Extract the [X, Y] coordinate from the center of the cell holding the provided text.  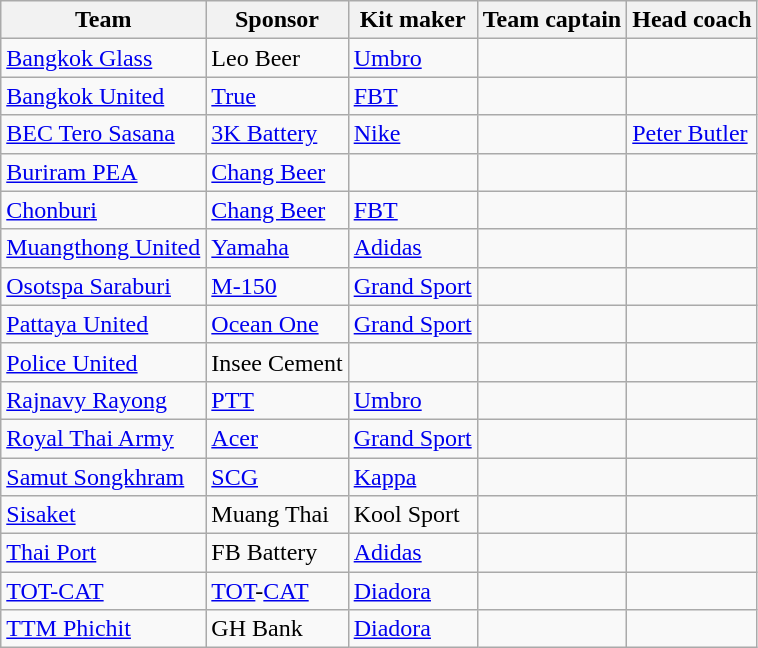
Osotspa Saraburi [104, 286]
Kool Sport [412, 515]
Team [104, 20]
3K Battery [277, 134]
Sisaket [104, 515]
Head coach [692, 20]
Muang Thai [277, 515]
Bangkok Glass [104, 58]
Buriram PEA [104, 172]
Police United [104, 362]
Leo Beer [277, 58]
Team captain [552, 20]
SCG [277, 477]
Rajnavy Rayong [104, 400]
Thai Port [104, 553]
Yamaha [277, 248]
Acer [277, 438]
Kappa [412, 477]
PTT [277, 400]
TTM Phichit [104, 629]
Peter Butler [692, 134]
Sponsor [277, 20]
Nike [412, 134]
BEC Tero Sasana [104, 134]
Samut Songkhram [104, 477]
Insee Cement [277, 362]
Chonburi [104, 210]
Muangthong United [104, 248]
True [277, 96]
M-150 [277, 286]
Pattaya United [104, 324]
GH Bank [277, 629]
Kit maker [412, 20]
Bangkok United [104, 96]
Ocean One [277, 324]
Royal Thai Army [104, 438]
FB Battery [277, 553]
